Identify which cell holds the provided text, then report its [X, Y] central coordinate. 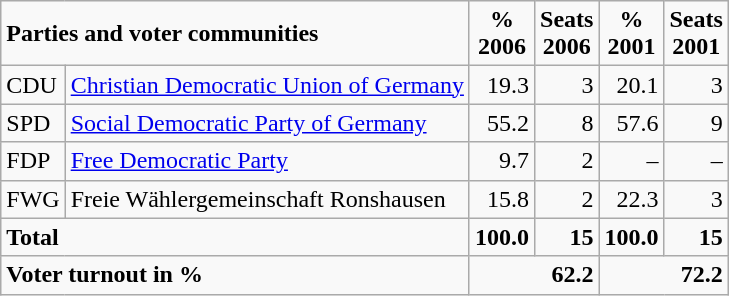
FWG [33, 199]
19.3 [502, 85]
SPD [33, 123]
9.7 [502, 161]
9 [696, 123]
Parties and voter communities [236, 34]
Seats2006 [567, 34]
15.8 [502, 199]
Christian Democratic Union of Germany [267, 85]
%2001 [632, 34]
22.3 [632, 199]
%2006 [502, 34]
Free Democratic Party [267, 161]
20.1 [632, 85]
8 [567, 123]
62.2 [534, 275]
Seats2001 [696, 34]
Voter turnout in % [236, 275]
CDU [33, 85]
55.2 [502, 123]
72.2 [664, 275]
Social Democratic Party of Germany [267, 123]
57.6 [632, 123]
Freie Wählergemeinschaft Ronshausen [267, 199]
Total [236, 237]
FDP [33, 161]
